Identify which cell holds the provided text, then report its [X, Y] central coordinate. 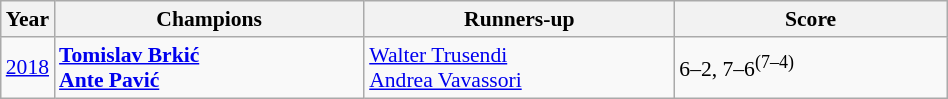
Year [28, 19]
Tomislav Brkić Ante Pavić [209, 68]
2018 [28, 68]
6–2, 7–6(7–4) [810, 68]
Runners-up [519, 19]
Walter Trusendi Andrea Vavassori [519, 68]
Champions [209, 19]
Score [810, 19]
